Locate the cell with the specified text and output its [X, Y] center coordinate. 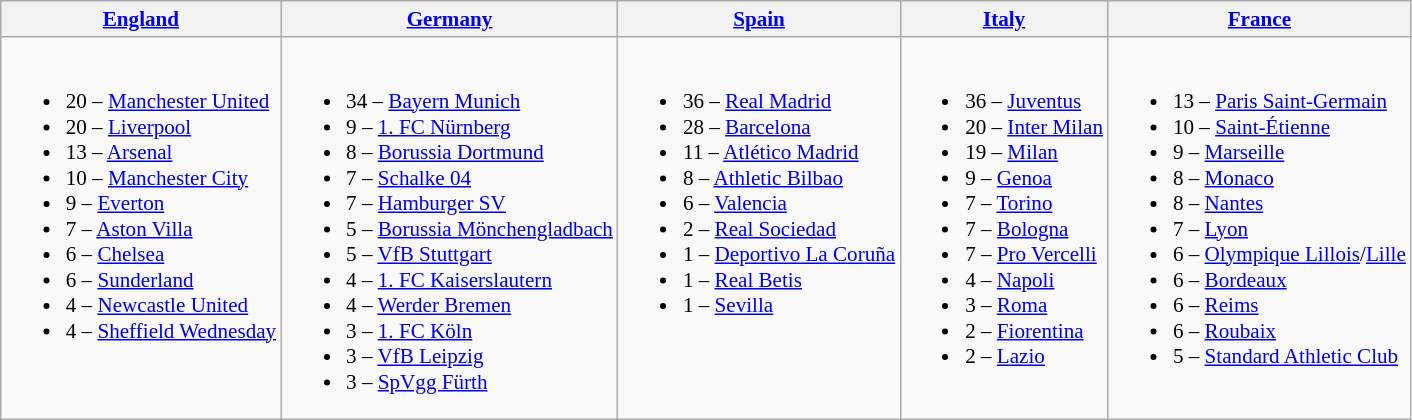
Germany [450, 18]
Italy [1004, 18]
36 – Juventus20 – Inter Milan19 – Milan9 – Genoa7 – Torino7 – Bologna7 – Pro Vercelli4 – Napoli3 – Roma2 – Fiorentina2 – Lazio [1004, 228]
Spain [759, 18]
France [1260, 18]
36 – Real Madrid28 – Barcelona11 – Atlético Madrid8 – Athletic Bilbao6 – Valencia2 – Real Sociedad1 – Deportivo La Coruña1 – Real Betis1 – Sevilla [759, 228]
England [141, 18]
